Scan for the cell matching the given text and deliver its (x, y) coordinate at center. 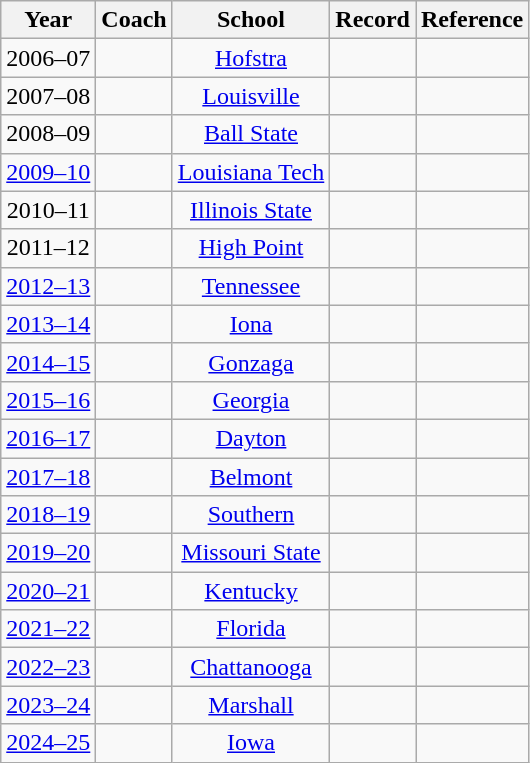
2013–14 (48, 324)
Ball State (251, 134)
2024–25 (48, 743)
High Point (251, 248)
2010–11 (48, 210)
2023–24 (48, 705)
Louisville (251, 96)
2006–07 (48, 58)
2012–13 (48, 286)
Belmont (251, 477)
2017–18 (48, 477)
Gonzaga (251, 362)
2016–17 (48, 438)
2008–09 (48, 134)
2018–19 (48, 515)
Marshall (251, 705)
Reference (472, 20)
2022–23 (48, 667)
2015–16 (48, 400)
Chattanooga (251, 667)
Florida (251, 629)
Missouri State (251, 553)
Year (48, 20)
Louisiana Tech (251, 172)
Hofstra (251, 58)
Iona (251, 324)
Record (373, 20)
Dayton (251, 438)
Kentucky (251, 591)
Tennessee (251, 286)
Georgia (251, 400)
School (251, 20)
2019–20 (48, 553)
2011–12 (48, 248)
Illinois State (251, 210)
2020–21 (48, 591)
Iowa (251, 743)
2007–08 (48, 96)
Coach (134, 20)
2009–10 (48, 172)
2014–15 (48, 362)
Southern (251, 515)
2021–22 (48, 629)
